From the cell containing the given text, extract its center point as [x, y] coordinate. 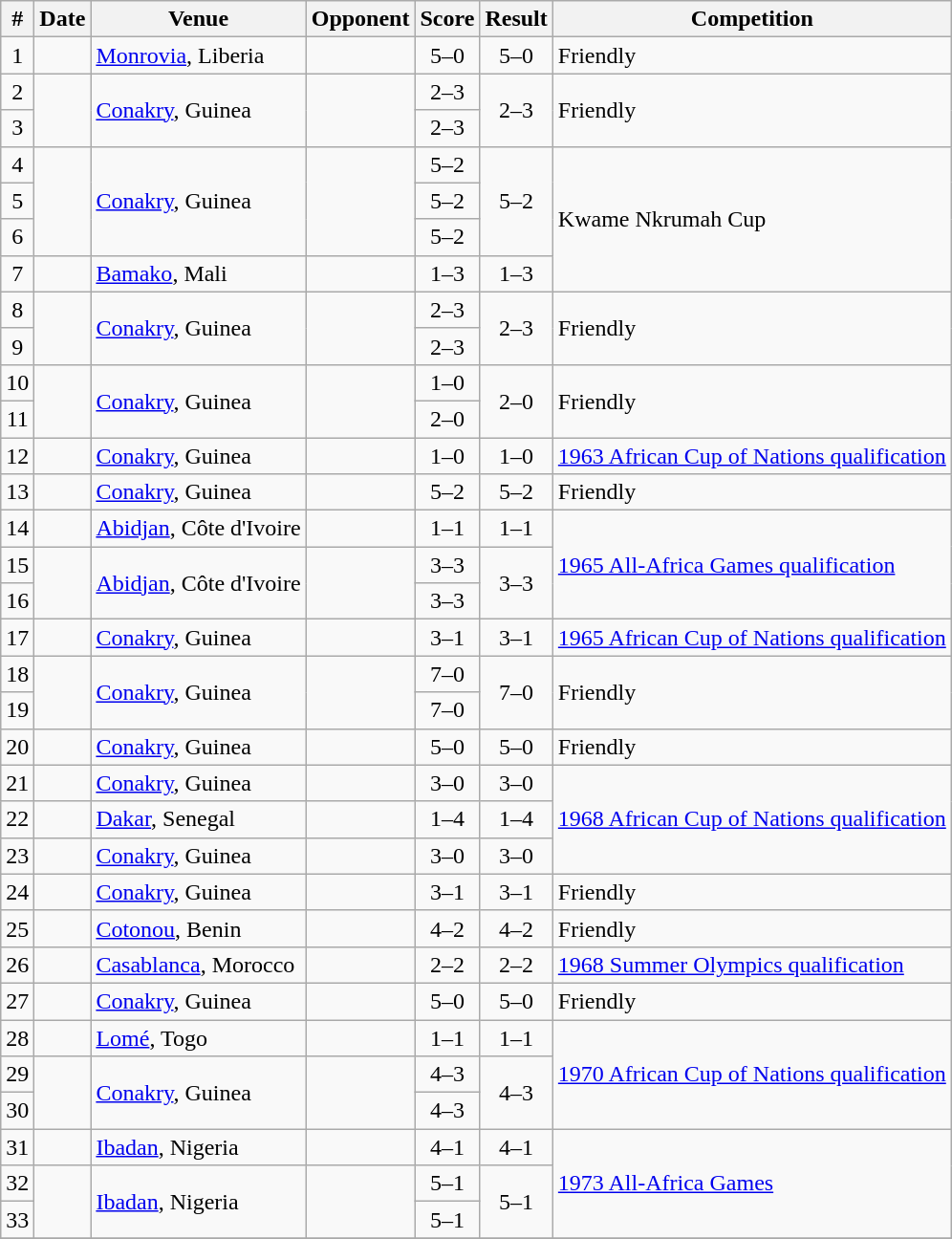
10 [17, 382]
Result [516, 19]
26 [17, 965]
16 [17, 601]
11 [17, 419]
# [17, 19]
3 [17, 128]
Kwame Nkrumah Cup [751, 219]
33 [17, 1220]
28 [17, 1037]
6 [17, 237]
30 [17, 1111]
31 [17, 1147]
12 [17, 456]
27 [17, 1001]
21 [17, 783]
4 [17, 164]
1965 All-Africa Games qualification [751, 565]
1965 African Cup of Nations qualification [751, 638]
1970 African Cup of Nations qualification [751, 1074]
7 [17, 273]
1968 African Cup of Nations qualification [751, 819]
17 [17, 638]
Monrovia, Liberia [199, 55]
Date [63, 19]
23 [17, 856]
1973 All-Africa Games [751, 1184]
Venue [199, 19]
1963 African Cup of Nations qualification [751, 456]
Opponent [360, 19]
9 [17, 346]
Score [447, 19]
15 [17, 565]
22 [17, 819]
29 [17, 1075]
25 [17, 928]
20 [17, 747]
8 [17, 310]
Dakar, Senegal [199, 819]
1968 Summer Olympics qualification [751, 965]
Casablanca, Morocco [199, 965]
5 [17, 201]
19 [17, 710]
1 [17, 55]
Lomé, Togo [199, 1037]
Cotonou, Benin [199, 928]
2 [17, 92]
18 [17, 674]
Competition [751, 19]
24 [17, 892]
14 [17, 529]
13 [17, 492]
32 [17, 1184]
Bamako, Mali [199, 273]
